Scan for the cell matching the given text and deliver its (x, y) coordinate at center. 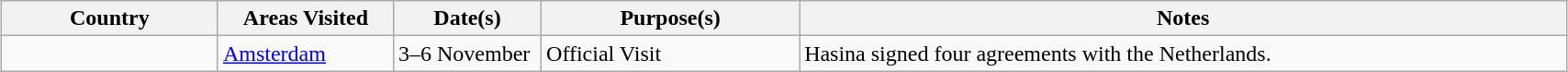
Purpose(s) (670, 18)
3–6 November (466, 54)
Date(s) (466, 18)
Notes (1183, 18)
Country (109, 18)
Hasina signed four agreements with the Netherlands. (1183, 54)
Areas Visited (305, 18)
Official Visit (670, 54)
Amsterdam (305, 54)
